Return the [x, y] coordinate for the center point of the cell that contains the specified text.  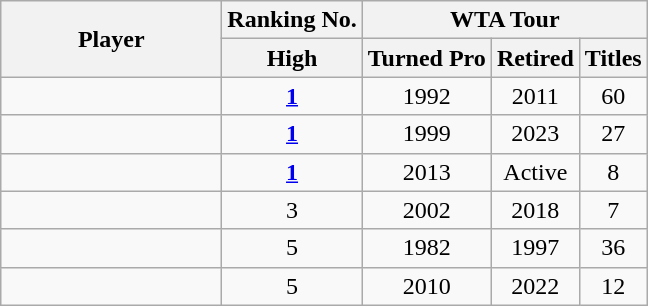
WTA Tour [504, 20]
High [292, 58]
1982 [426, 248]
27 [613, 134]
2011 [535, 96]
Retired [535, 58]
36 [613, 248]
8 [613, 172]
1992 [426, 96]
60 [613, 96]
1997 [535, 248]
2002 [426, 210]
2010 [426, 286]
Turned Pro [426, 58]
3 [292, 210]
Active [535, 172]
Titles [613, 58]
7 [613, 210]
Ranking No. [292, 20]
2023 [535, 134]
1999 [426, 134]
2022 [535, 286]
2018 [535, 210]
2013 [426, 172]
Player [112, 39]
12 [613, 286]
